Pinpoint the cell where the given text exists, returning its (x, y) midpoint coordinate. 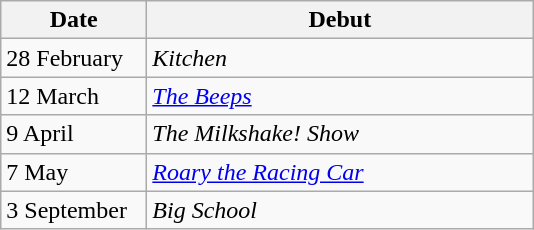
3 September (74, 210)
Big School (340, 210)
7 May (74, 172)
Date (74, 20)
The Milkshake! Show (340, 134)
Kitchen (340, 58)
12 March (74, 96)
Roary the Racing Car (340, 172)
The Beeps (340, 96)
Debut (340, 20)
28 February (74, 58)
9 April (74, 134)
